Scan for the cell matching the given text and deliver its [x, y] coordinate at center. 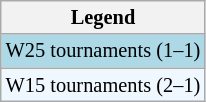
Legend [103, 17]
W25 tournaments (1–1) [103, 51]
W15 tournaments (2–1) [103, 85]
